Search for the cell housing the specified text and yield its [X, Y] center coordinate. 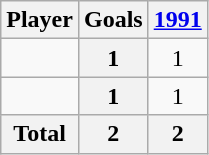
Total [40, 134]
Goals [113, 20]
1991 [178, 20]
Player [40, 20]
